Return the (X, Y) coordinate for the center point of the cell that contains the specified text.  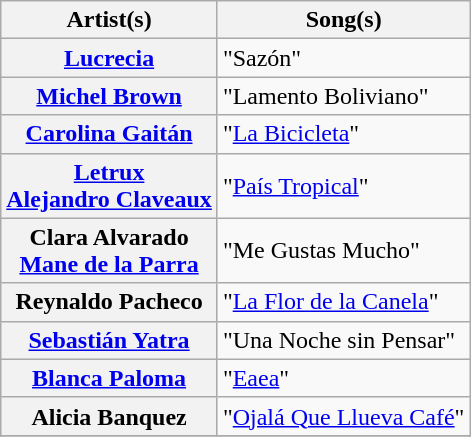
"País Tropical" (344, 186)
Michel Brown (110, 96)
LetruxAlejandro Claveaux (110, 186)
Lucrecia (110, 58)
Blanca Paloma (110, 378)
Alicia Banquez (110, 416)
"Me Gustas Mucho" (344, 250)
"La Bicicleta" (344, 134)
"La Flor de la Canela" (344, 302)
"Sazón" (344, 58)
"Una Noche sin Pensar" (344, 340)
Artist(s) (110, 20)
Song(s) (344, 20)
Carolina Gaitán (110, 134)
"Lamento Boliviano" (344, 96)
"Eaea" (344, 378)
Reynaldo Pacheco (110, 302)
Sebastián Yatra (110, 340)
Clara AlvaradoMane de la Parra (110, 250)
"Ojalá Que Llueva Café" (344, 416)
